Find where the given text appears and provide that cell's center as (x, y) coordinate. 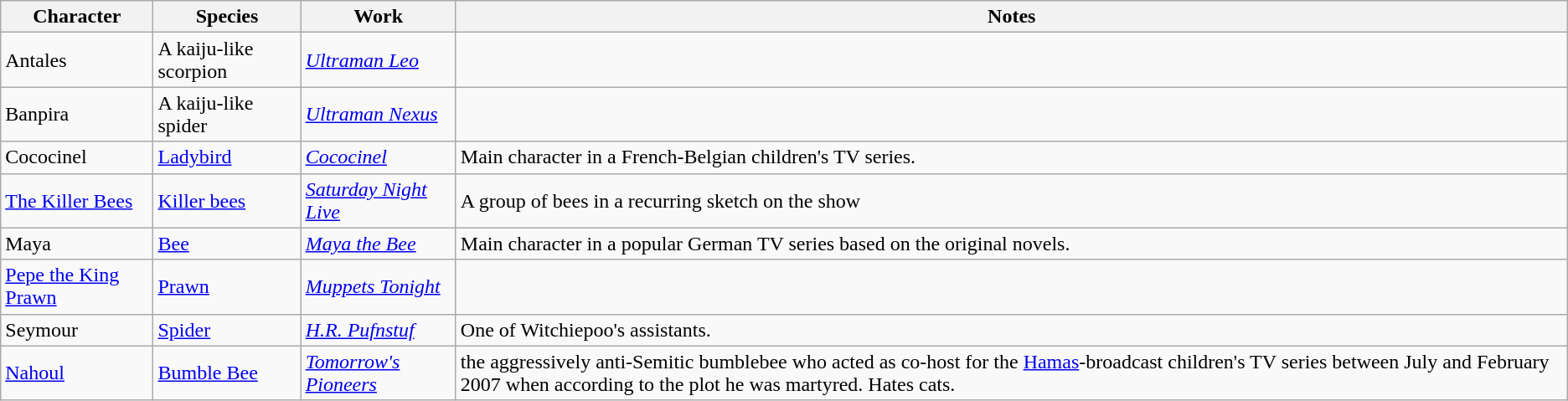
Notes (1012, 17)
Pepe the King Prawn (77, 286)
Maya (77, 244)
A kaiju-like scorpion (227, 60)
Banpira (77, 114)
Tomorrow's Pioneers (379, 373)
Killer bees (227, 201)
One of Witchiepoo's assistants. (1012, 330)
Character (77, 17)
Ultraman Nexus (379, 114)
Muppets Tonight (379, 286)
Prawn (227, 286)
A group of bees in a recurring sketch on the show (1012, 201)
Main character in a French-Belgian children's TV series. (1012, 157)
Main character in a popular German TV series based on the original novels. (1012, 244)
Maya the Bee (379, 244)
Ultraman Leo (379, 60)
Saturday Night Live (379, 201)
H.R. Pufnstuf (379, 330)
Work (379, 17)
A kaiju-like spider (227, 114)
Antales (77, 60)
The Killer Bees (77, 201)
Spider (227, 330)
Nahoul (77, 373)
Bumble Bee (227, 373)
Seymour (77, 330)
Ladybird (227, 157)
Species (227, 17)
Bee (227, 244)
